Search for the cell housing the specified text and yield its [x, y] center coordinate. 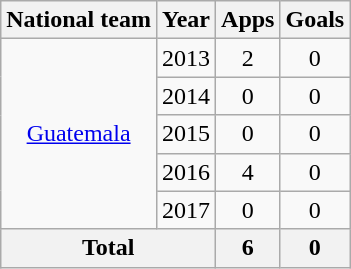
2013 [186, 58]
2014 [186, 96]
Goals [315, 20]
2 [248, 58]
6 [248, 248]
2016 [186, 172]
2015 [186, 134]
Year [186, 20]
2017 [186, 210]
Guatemala [79, 134]
Total [108, 248]
4 [248, 172]
National team [79, 20]
Apps [248, 20]
